Extract the (x, y) coordinate from the center of the cell holding the provided text.  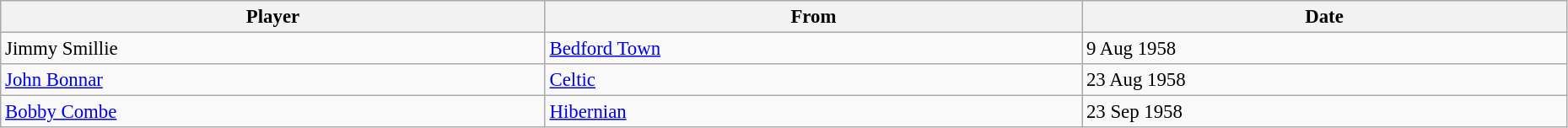
9 Aug 1958 (1324, 49)
Player (273, 17)
Jimmy Smillie (273, 49)
Date (1324, 17)
23 Aug 1958 (1324, 80)
John Bonnar (273, 80)
Hibernian (813, 112)
Celtic (813, 80)
Bobby Combe (273, 112)
23 Sep 1958 (1324, 112)
From (813, 17)
Bedford Town (813, 49)
